From the cell containing the given text, extract its center point as [x, y] coordinate. 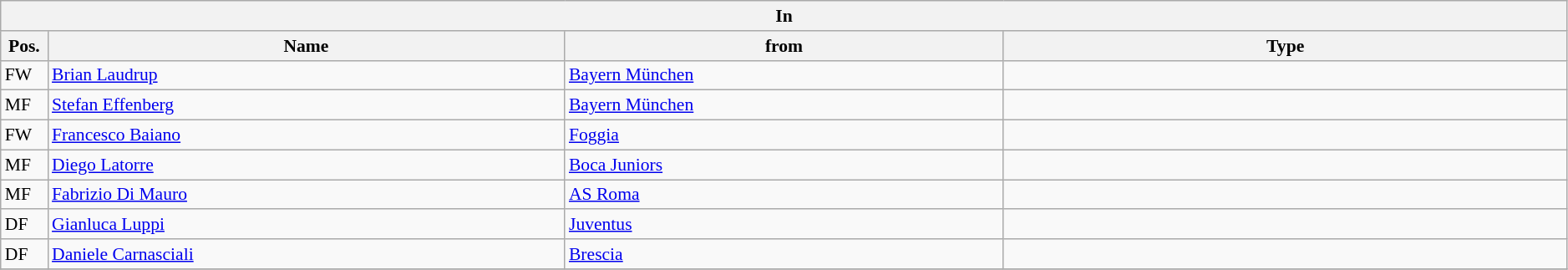
AS Roma [784, 195]
Juventus [784, 225]
In [784, 16]
Brescia [784, 254]
Stefan Effenberg [306, 105]
Gianluca Luppi [306, 225]
Boca Juniors [784, 165]
Daniele Carnasciali [306, 254]
Foggia [784, 135]
Type [1285, 46]
Francesco Baiano [306, 135]
Name [306, 46]
Diego Latorre [306, 165]
Fabrizio Di Mauro [306, 195]
Pos. [24, 46]
Brian Laudrup [306, 75]
from [784, 46]
